Scan for the cell matching the given text and deliver its [X, Y] coordinate at center. 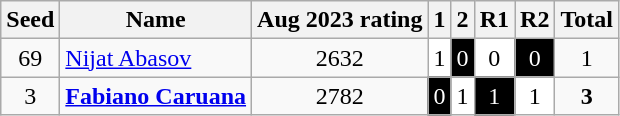
Nijat Abasov [156, 58]
Fabiano Caruana [156, 96]
Name [156, 20]
2632 [340, 58]
Aug 2023 rating [340, 20]
2 [462, 20]
Total [587, 20]
R2 [535, 20]
2782 [340, 96]
Seed [30, 20]
69 [30, 58]
R1 [494, 20]
